For the text-containing cell, return its midpoint in [x, y] coordinate format. 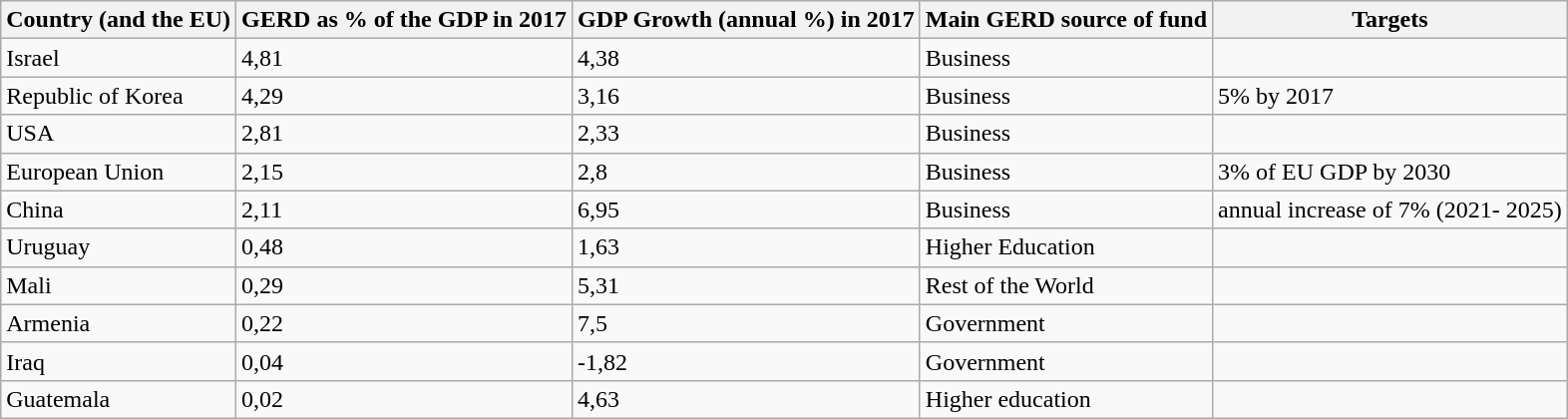
Uruguay [119, 247]
2,15 [405, 172]
Guatemala [119, 399]
2,33 [746, 134]
-1,82 [746, 361]
1,63 [746, 247]
0,22 [405, 323]
0,29 [405, 285]
European Union [119, 172]
5,31 [746, 285]
2,11 [405, 209]
Mali [119, 285]
7,5 [746, 323]
3% of EU GDP by 2030 [1390, 172]
2,8 [746, 172]
GDP Growth (annual %) in 2017 [746, 20]
3,16 [746, 96]
Targets [1390, 20]
GERD as % of the GDP in 2017 [405, 20]
0,48 [405, 247]
0,02 [405, 399]
Higher Education [1065, 247]
USA [119, 134]
4,63 [746, 399]
China [119, 209]
Country (and the EU) [119, 20]
4,81 [405, 58]
Main GERD source of fund [1065, 20]
4,38 [746, 58]
annual increase of 7% (2021- 2025) [1390, 209]
Rest of the World [1065, 285]
Armenia [119, 323]
Republic of Korea [119, 96]
0,04 [405, 361]
2,81 [405, 134]
Higher education [1065, 399]
Israel [119, 58]
5% by 2017 [1390, 96]
6,95 [746, 209]
4,29 [405, 96]
Iraq [119, 361]
